From the cell containing the given text, extract its center point as (X, Y) coordinate. 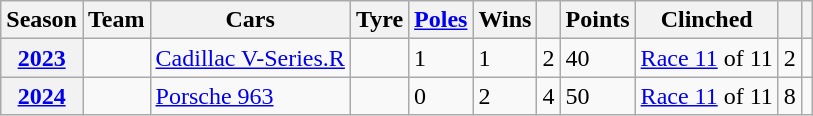
Wins (505, 20)
Cars (250, 20)
Tyre (379, 20)
Points (598, 20)
Clinched (706, 20)
Cadillac V-Series.R (250, 58)
50 (598, 96)
Porsche 963 (250, 96)
2024 (42, 96)
2023 (42, 58)
0 (441, 96)
40 (598, 58)
Season (42, 20)
8 (790, 96)
4 (548, 96)
Poles (441, 20)
Team (116, 20)
